Scan for the cell matching the given text and deliver its (x, y) coordinate at center. 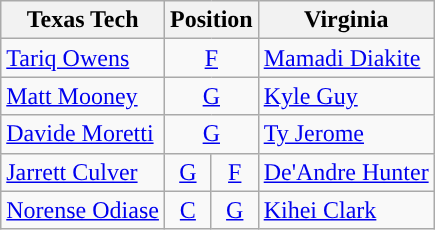
De'Andre Hunter (346, 172)
Kihei Clark (346, 210)
Ty Jerome (346, 134)
Virginia (346, 20)
Kyle Guy (346, 96)
Matt Mooney (83, 96)
Position (211, 20)
Davide Moretti (83, 134)
Mamadi Diakite (346, 58)
C (188, 210)
Jarrett Culver (83, 172)
Tariq Owens (83, 58)
Norense Odiase (83, 210)
Texas Tech (83, 20)
